Return (X, Y) of the center of cell containing provided text 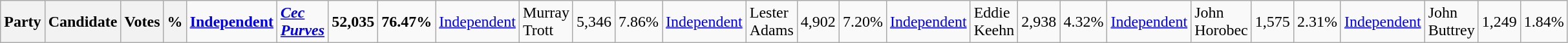
2,938 (1039, 22)
76.47% (407, 22)
Murray Trott (546, 22)
% (175, 22)
Candidate (83, 22)
Eddie Keehn (994, 22)
52,035 (353, 22)
2.31% (1317, 22)
Lester Adams (772, 22)
1,575 (1272, 22)
7.86% (639, 22)
7.20% (862, 22)
Party (23, 22)
4.32% (1083, 22)
Cec Purves (302, 22)
1,249 (1499, 22)
4,902 (818, 22)
5,346 (593, 22)
John Horobec (1222, 22)
1.84% (1543, 22)
Votes (142, 22)
John Buttrey (1452, 22)
